Extract the [x, y] coordinate from the center of the cell holding the provided text.  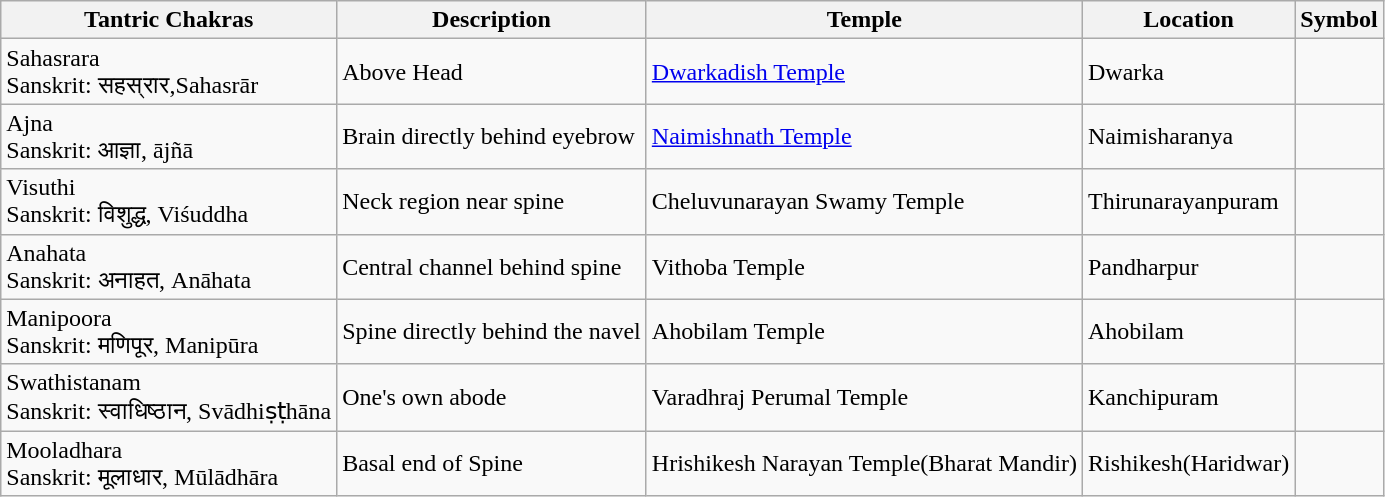
Brain directly behind eyebrow [492, 136]
Kanchipuram [1188, 398]
Neck region near spine [492, 202]
Ahobilam [1188, 332]
AjnaSanskrit: आज्ञा, ājñā [169, 136]
Central channel behind spine [492, 266]
Naimisharanya [1188, 136]
SwathistanamSanskrit: स्वाधिष्ठान, Svādhiṣṭhāna [169, 398]
One's own abode [492, 398]
Rishikesh(Haridwar) [1188, 464]
SahasraraSanskrit: सहस्रार,Sahasrār [169, 72]
Temple [864, 20]
Location [1188, 20]
Tantric Chakras [169, 20]
Spine directly behind the navel [492, 332]
Ahobilam Temple [864, 332]
Dwarka [1188, 72]
Naimishnath Temple [864, 136]
Hrishikesh Narayan Temple(Bharat Mandir) [864, 464]
Pandharpur [1188, 266]
Thirunarayanpuram [1188, 202]
Dwarkadish Temple [864, 72]
ManipooraSanskrit: मणिपूर, Manipūra [169, 332]
VisuthiSanskrit: विशुद्ध, Viśuddha [169, 202]
Above Head [492, 72]
Vithoba Temple [864, 266]
MooladharaSanskrit: मूलाधार, Mūlādhāra [169, 464]
Symbol [1339, 20]
Description [492, 20]
Varadhraj Perumal Temple [864, 398]
Cheluvunarayan Swamy Temple [864, 202]
AnahataSanskrit: अनाहत, Anāhata [169, 266]
Basal end of Spine [492, 464]
